Search for the cell housing the specified text and yield its [x, y] center coordinate. 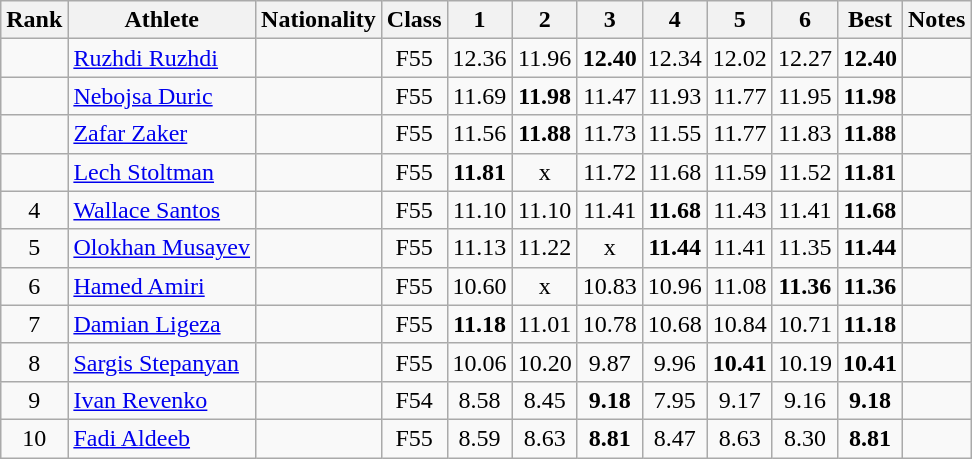
12.34 [674, 58]
10.19 [804, 362]
Hamed Amiri [162, 286]
Notes [936, 20]
11.43 [740, 210]
Nationality [319, 20]
11.13 [480, 248]
Lech Stoltman [162, 172]
11.72 [610, 172]
10 [34, 438]
F54 [414, 400]
11.73 [610, 134]
10.60 [480, 286]
11.95 [804, 96]
Rank [34, 20]
11.83 [804, 134]
8.59 [480, 438]
Athlete [162, 20]
12.27 [804, 58]
10.71 [804, 324]
10.84 [740, 324]
9.17 [740, 400]
11.59 [740, 172]
10.78 [610, 324]
10.06 [480, 362]
1 [480, 20]
11.22 [544, 248]
8 [34, 362]
11.08 [740, 286]
11.93 [674, 96]
11.56 [480, 134]
Zafar Zaker [162, 134]
10.68 [674, 324]
9.87 [610, 362]
11.47 [610, 96]
10.20 [544, 362]
8.45 [544, 400]
8.47 [674, 438]
Wallace Santos [162, 210]
9.16 [804, 400]
11.69 [480, 96]
11.96 [544, 58]
Sargis Stepanyan [162, 362]
9.96 [674, 362]
Best [870, 20]
3 [610, 20]
Ruzhdi Ruzhdi [162, 58]
Nebojsa Duric [162, 96]
Class [414, 20]
11.55 [674, 134]
Damian Ligeza [162, 324]
9 [34, 400]
12.02 [740, 58]
11.01 [544, 324]
10.83 [610, 286]
8.58 [480, 400]
7.95 [674, 400]
Ivan Revenko [162, 400]
7 [34, 324]
12.36 [480, 58]
8.30 [804, 438]
Olokhan Musayev [162, 248]
2 [544, 20]
Fadi Aldeeb [162, 438]
10.96 [674, 286]
11.35 [804, 248]
11.52 [804, 172]
